Find where the given text appears and provide that cell's center as [X, Y] coordinate. 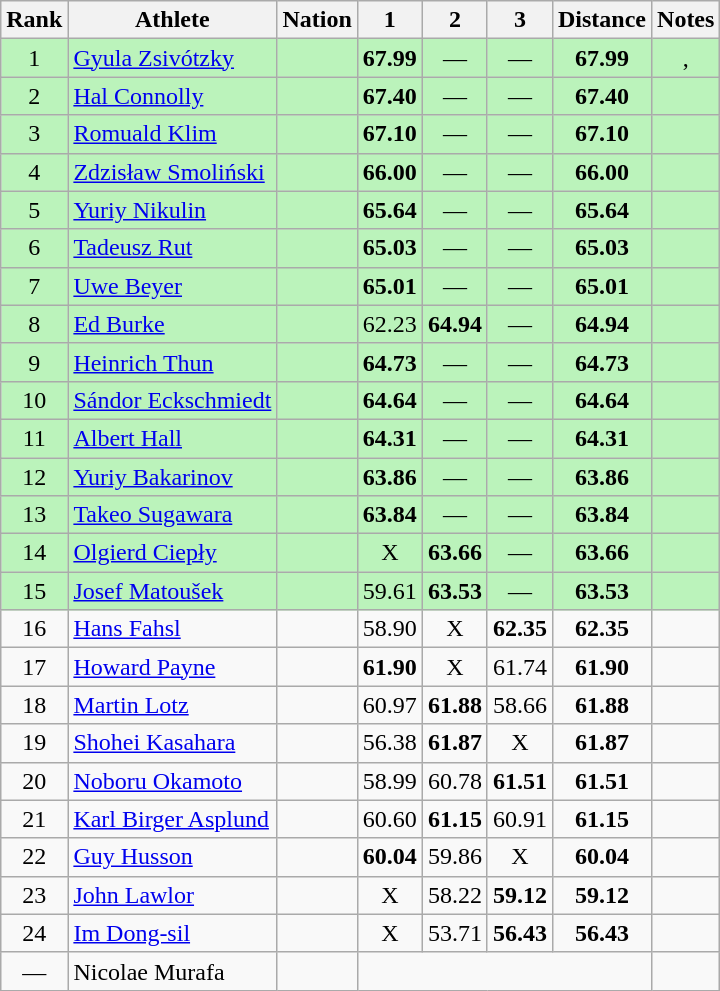
14 [34, 553]
62.23 [390, 324]
61.74 [520, 667]
56.38 [390, 743]
22 [34, 857]
60.91 [520, 819]
Martin Lotz [172, 705]
58.99 [390, 781]
Athlete [172, 20]
Distance [602, 20]
Sándor Eckschmiedt [172, 400]
7 [34, 286]
Notes [686, 20]
Tadeusz Rut [172, 248]
Albert Hall [172, 438]
Rank [34, 20]
58.90 [390, 629]
10 [34, 400]
18 [34, 705]
4 [34, 172]
Guy Husson [172, 857]
60.60 [390, 819]
Ed Burke [172, 324]
Uwe Beyer [172, 286]
16 [34, 629]
Heinrich Thun [172, 362]
59.86 [454, 857]
9 [34, 362]
Yuriy Bakarinov [172, 477]
58.66 [520, 705]
8 [34, 324]
23 [34, 895]
59.61 [390, 591]
Yuriy Nikulin [172, 210]
6 [34, 248]
Josef Matoušek [172, 591]
Gyula Zsivótzky [172, 58]
58.22 [454, 895]
15 [34, 591]
John Lawlor [172, 895]
Karl Birger Asplund [172, 819]
Hans Fahsl [172, 629]
24 [34, 933]
Howard Payne [172, 667]
Hal Connolly [172, 96]
11 [34, 438]
Takeo Sugawara [172, 515]
17 [34, 667]
19 [34, 743]
13 [34, 515]
Olgierd Ciepły [172, 553]
53.71 [454, 933]
Noboru Okamoto [172, 781]
60.78 [454, 781]
60.97 [390, 705]
Romuald Klim [172, 134]
Zdzisław Smoliński [172, 172]
Nation [317, 20]
20 [34, 781]
Im Dong-sil [172, 933]
5 [34, 210]
Nicolae Murafa [172, 971]
21 [34, 819]
12 [34, 477]
Shohei Kasahara [172, 743]
, [686, 58]
